For the text-containing cell, return its midpoint in (x, y) coordinate format. 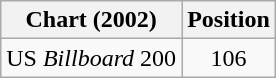
106 (229, 58)
US Billboard 200 (92, 58)
Position (229, 20)
Chart (2002) (92, 20)
